Identify which cell holds the provided text, then report its [x, y] central coordinate. 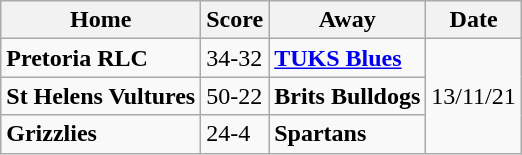
Date [474, 20]
St Helens Vultures [101, 96]
34-32 [235, 58]
Brits Bulldogs [348, 96]
Pretoria RLC [101, 58]
Spartans [348, 134]
13/11/21 [474, 96]
Grizzlies [101, 134]
50-22 [235, 96]
Away [348, 20]
TUKS Blues [348, 58]
Home [101, 20]
Score [235, 20]
24-4 [235, 134]
